Identify which cell holds the provided text, then report its [x, y] central coordinate. 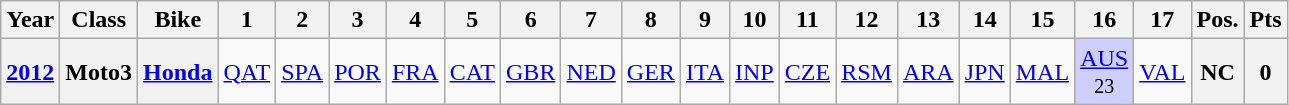
4 [415, 20]
POR [358, 72]
AUS23 [1104, 72]
15 [1042, 20]
Bike [178, 20]
16 [1104, 20]
GER [650, 72]
Pts [1266, 20]
2012 [30, 72]
RSM [867, 72]
10 [755, 20]
6 [531, 20]
7 [591, 20]
8 [650, 20]
17 [1162, 20]
ARA [928, 72]
5 [472, 20]
14 [984, 20]
1 [247, 20]
GBR [531, 72]
Class [99, 20]
INP [755, 72]
ITA [704, 72]
SPA [302, 72]
CZE [807, 72]
FRA [415, 72]
VAL [1162, 72]
Year [30, 20]
NED [591, 72]
QAT [247, 72]
12 [867, 20]
Honda [178, 72]
2 [302, 20]
13 [928, 20]
JPN [984, 72]
Pos. [1218, 20]
CAT [472, 72]
Moto3 [99, 72]
0 [1266, 72]
11 [807, 20]
3 [358, 20]
9 [704, 20]
NC [1218, 72]
MAL [1042, 72]
